Provide the [x, y] coordinate of the cell's center where the given text is located.  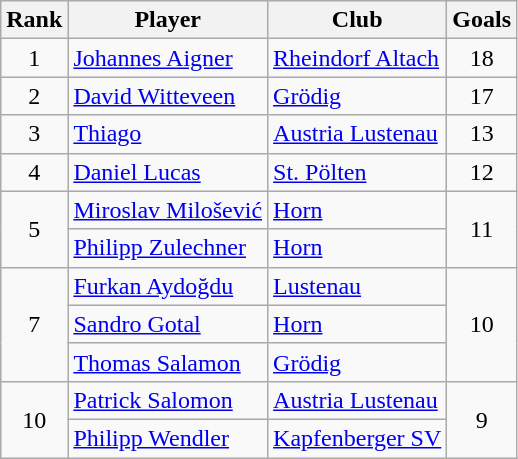
17 [482, 96]
Miroslav Milošević [168, 210]
Daniel Lucas [168, 172]
Rank [34, 20]
David Witteveen [168, 96]
4 [34, 172]
7 [34, 324]
Philipp Wendler [168, 438]
Club [358, 20]
St. Pölten [358, 172]
3 [34, 134]
Kapfenberger SV [358, 438]
5 [34, 229]
Thomas Salamon [168, 362]
1 [34, 58]
Furkan Aydoğdu [168, 286]
Johannes Aigner [168, 58]
9 [482, 419]
2 [34, 96]
11 [482, 229]
Rheindorf Altach [358, 58]
Lustenau [358, 286]
Goals [482, 20]
Player [168, 20]
18 [482, 58]
13 [482, 134]
Sandro Gotal [168, 324]
Patrick Salomon [168, 400]
12 [482, 172]
Thiago [168, 134]
Philipp Zulechner [168, 248]
